Output the (x, y) coordinate of the center of the cell containing the given text.  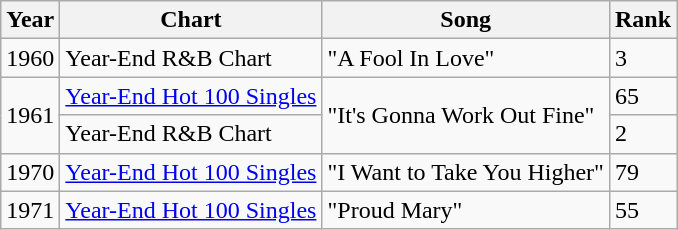
55 (642, 210)
Chart (191, 20)
"Proud Mary" (466, 210)
"A Fool In Love" (466, 58)
2 (642, 134)
"It's Gonna Work Out Fine" (466, 115)
Song (466, 20)
65 (642, 96)
1960 (30, 58)
Rank (642, 20)
Year (30, 20)
1961 (30, 115)
1970 (30, 172)
"I Want to Take You Higher" (466, 172)
1971 (30, 210)
79 (642, 172)
3 (642, 58)
